Detect which cell encompasses the target text, then output its [X, Y] center coordinate. 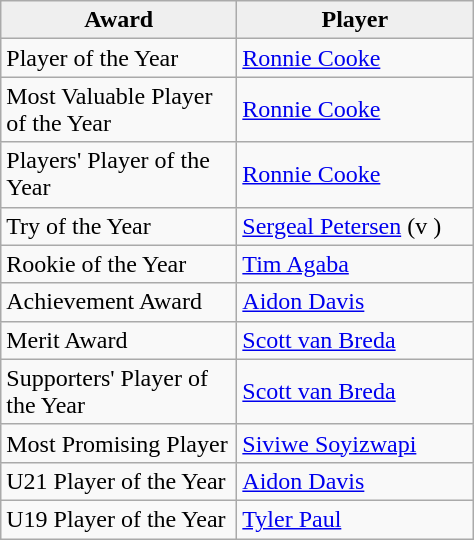
Most Valuable Player of the Year [119, 110]
Most Promising Player [119, 443]
Supporters' Player of the Year [119, 392]
Players' Player of the Year [119, 174]
Tim Agaba [355, 264]
U21 Player of the Year [119, 481]
Rookie of the Year [119, 264]
Sergeal Petersen (v ) [355, 226]
Achievement Award [119, 302]
Siviwe Soyizwapi [355, 443]
Merit Award [119, 340]
Tyler Paul [355, 519]
Player [355, 20]
U19 Player of the Year [119, 519]
Player of the Year [119, 58]
Award [119, 20]
Try of the Year [119, 226]
